Identify which cell holds the provided text, then report its (x, y) central coordinate. 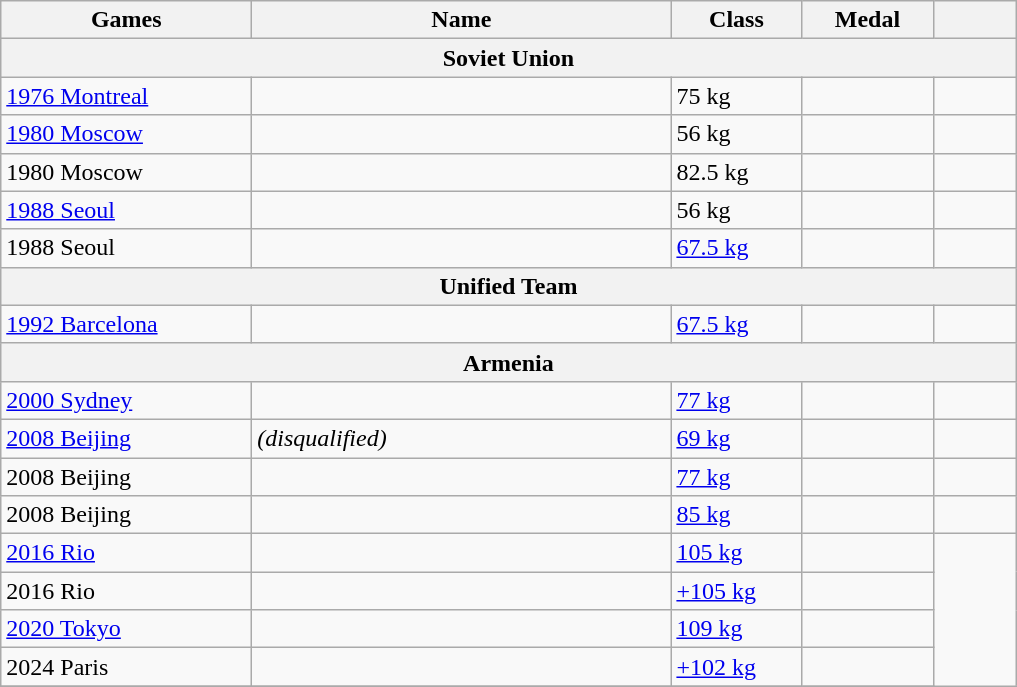
Armenia (508, 362)
105 kg (736, 553)
+105 kg (736, 591)
Games (126, 20)
+102 kg (736, 667)
1992 Barcelona (126, 324)
Class (736, 20)
109 kg (736, 629)
75 kg (736, 96)
Unified Team (508, 286)
Name (462, 20)
2024 Paris (126, 667)
(disqualified) (462, 438)
2020 Tokyo (126, 629)
82.5 kg (736, 172)
69 kg (736, 438)
Soviet Union (508, 58)
1976 Montreal (126, 96)
85 kg (736, 515)
Medal (868, 20)
2000 Sydney (126, 400)
